Locate the cell with the specified text and output its [x, y] center coordinate. 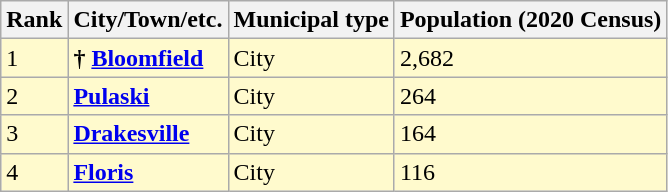
264 [530, 96]
Pulaski [148, 96]
116 [530, 172]
City/Town/etc. [148, 20]
164 [530, 134]
Drakesville [148, 134]
Population (2020 Census) [530, 20]
Floris [148, 172]
2,682 [530, 58]
1 [34, 58]
† Bloomfield [148, 58]
Municipal type [311, 20]
4 [34, 172]
Rank [34, 20]
3 [34, 134]
2 [34, 96]
